Identify which cell holds the provided text, then report its (x, y) central coordinate. 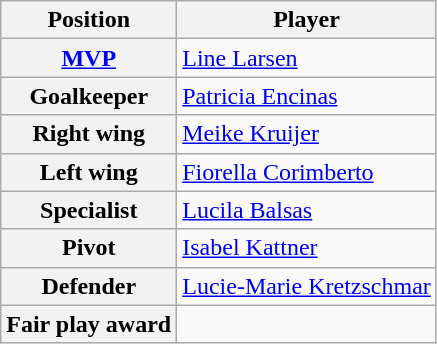
Meike Kruijer (307, 134)
Fiorella Corimberto (307, 172)
Specialist (89, 210)
MVP (89, 58)
Fair play award (89, 324)
Position (89, 20)
Isabel Kattner (307, 248)
Patricia Encinas (307, 96)
Player (307, 20)
Line Larsen (307, 58)
Left wing (89, 172)
Lucie-Marie Kretzschmar (307, 286)
Right wing (89, 134)
Defender (89, 286)
Lucila Balsas (307, 210)
Goalkeeper (89, 96)
Pivot (89, 248)
